For the text-containing cell, return its midpoint in (X, Y) coordinate format. 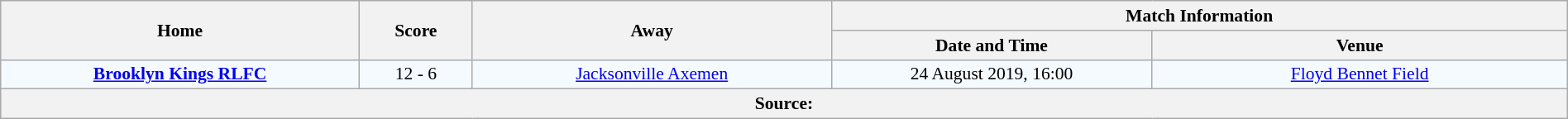
Jacksonville Axemen (652, 74)
Source: (784, 104)
12 - 6 (415, 74)
Away (652, 30)
Match Information (1199, 16)
Venue (1360, 45)
Date and Time (992, 45)
Brooklyn Kings RLFC (180, 74)
Score (415, 30)
Home (180, 30)
Floyd Bennet Field (1360, 74)
24 August 2019, 16:00 (992, 74)
